From the cell containing the given text, extract its center point as (x, y) coordinate. 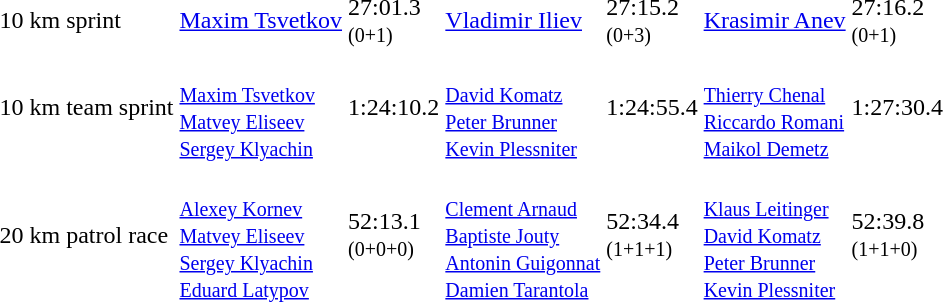
1:24:10.2 (394, 108)
Maxim TsvetkovMatvey EliseevSergey Klyachin (261, 108)
David KomatzPeter BrunnerKevin Plessniter (523, 108)
1:24:55.4 (652, 108)
Thierry ChenalRiccardo RomaniMaikol Demetz (774, 108)
